Locate the cell with the specified text and output its (x, y) center coordinate. 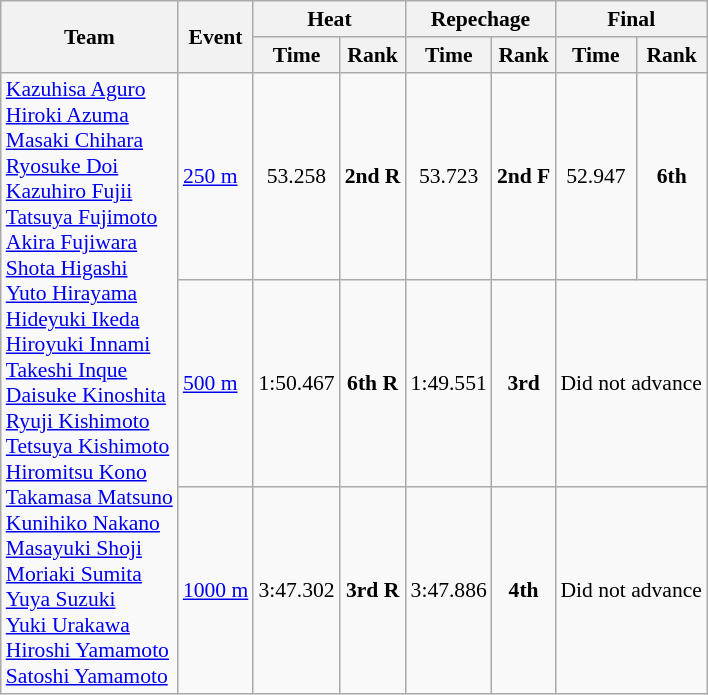
3:47.886 (449, 590)
6th (672, 176)
3rd (524, 384)
1:49.551 (449, 384)
1:50.467 (296, 384)
53.258 (296, 176)
Repechage (481, 19)
2nd R (373, 176)
Event (216, 36)
1000 m (216, 590)
6th R (373, 384)
3:47.302 (296, 590)
52.947 (596, 176)
Heat (329, 19)
4th (524, 590)
53.723 (449, 176)
2nd F (524, 176)
Team (90, 36)
500 m (216, 384)
Final (631, 19)
250 m (216, 176)
3rd R (373, 590)
